Return the (X, Y) coordinate for the center point of the cell that contains the specified text.  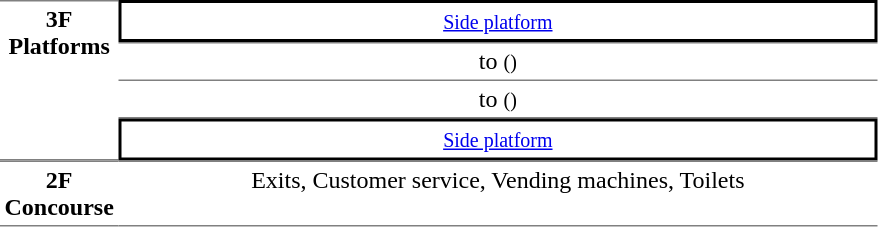
3FPlatforms (59, 80)
2FConcourse (59, 193)
Exits, Customer service, Vending machines, Toilets (498, 193)
